Extract the (x, y) coordinate from the center of the cell holding the provided text.  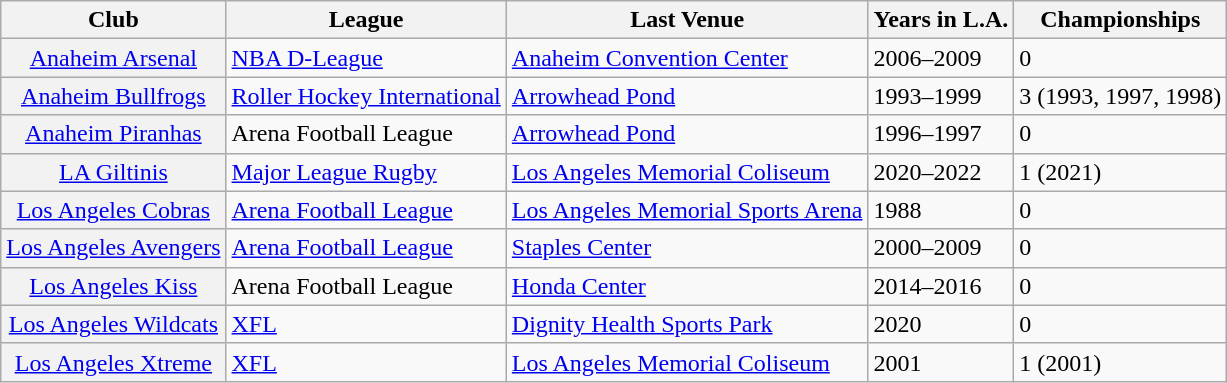
Staples Center (687, 248)
2001 (941, 362)
Los Angeles Kiss (114, 286)
LA Giltinis (114, 172)
NBA D-League (366, 58)
2020 (941, 324)
Major League Rugby (366, 172)
Los Angeles Cobras (114, 210)
1996–1997 (941, 134)
League (366, 20)
Honda Center (687, 286)
2014–2016 (941, 286)
Los Angeles Memorial Sports Arena (687, 210)
Los Angeles Avengers (114, 248)
2020–2022 (941, 172)
Anaheim Bullfrogs (114, 96)
Los Angeles Wildcats (114, 324)
Dignity Health Sports Park (687, 324)
Roller Hockey International (366, 96)
Anaheim Convention Center (687, 58)
1988 (941, 210)
Club (114, 20)
Los Angeles Xtreme (114, 362)
1 (2001) (1120, 362)
Anaheim Arsenal (114, 58)
Years in L.A. (941, 20)
Last Venue (687, 20)
3 (1993, 1997, 1998) (1120, 96)
2000–2009 (941, 248)
Anaheim Piranhas (114, 134)
2006–2009 (941, 58)
1993–1999 (941, 96)
1 (2021) (1120, 172)
Championships (1120, 20)
